Locate the cell with the specified text and output its (X, Y) center coordinate. 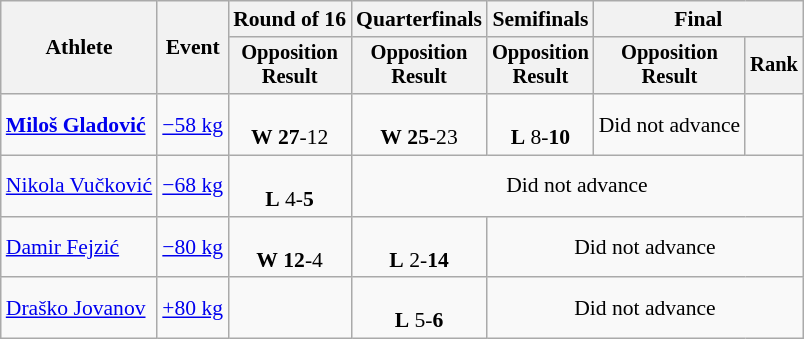
Athlete (80, 48)
Round of 16 (290, 19)
L 5-6 (419, 308)
−58 kg (192, 124)
Semifinals (540, 19)
Rank (774, 66)
L 2-14 (419, 248)
Final (698, 19)
Nikola Vučković (80, 186)
−80 kg (192, 248)
Draško Jovanov (80, 308)
Event (192, 48)
Damir Fejzić (80, 248)
W 25-23 (419, 124)
−68 kg (192, 186)
+80 kg (192, 308)
L 4-5 (290, 186)
W 27-12 (290, 124)
L 8-10 (540, 124)
W 12-4 (290, 248)
Quarterfinals (419, 19)
Miloš Gladović (80, 124)
